From the cell containing the given text, extract its center point as [X, Y] coordinate. 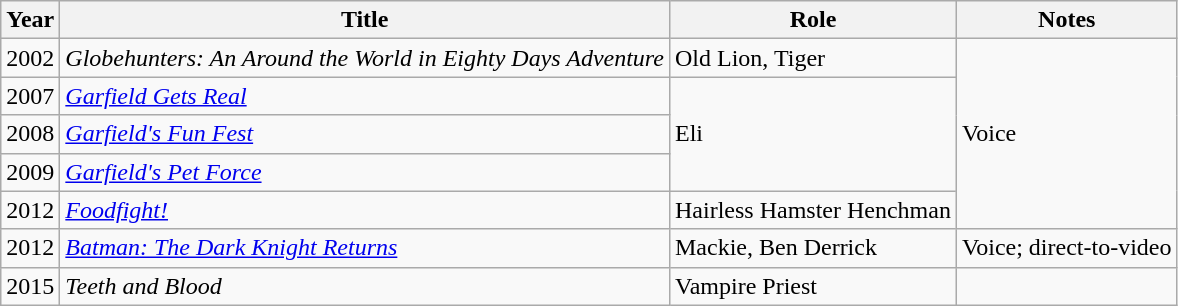
Old Lion, Tiger [812, 58]
2002 [30, 58]
Garfield's Pet Force [365, 172]
Garfield's Fun Fest [365, 134]
Title [365, 20]
2008 [30, 134]
Mackie, Ben Derrick [812, 248]
Garfield Gets Real [365, 96]
2015 [30, 286]
Voice [1066, 134]
Batman: The Dark Knight Returns [365, 248]
Year [30, 20]
2009 [30, 172]
2007 [30, 96]
Notes [1066, 20]
Voice; direct-to-video [1066, 248]
Foodfight! [365, 210]
Globehunters: An Around the World in Eighty Days Adventure [365, 58]
Vampire Priest [812, 286]
Eli [812, 134]
Hairless Hamster Henchman [812, 210]
Teeth and Blood [365, 286]
Role [812, 20]
